Capture the cell that displays the provided text and extract its (x, y) central coordinate. 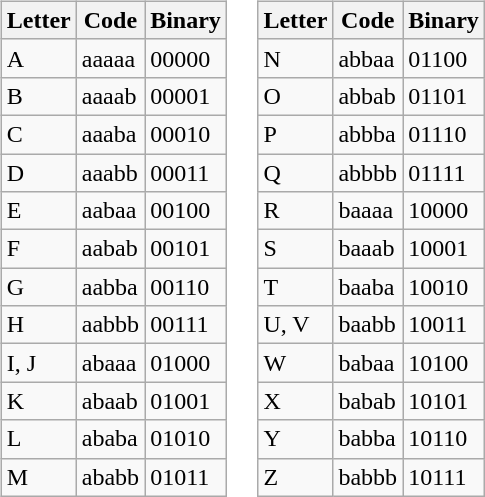
babba (368, 439)
01111 (444, 173)
babbb (368, 477)
10000 (444, 211)
G (38, 287)
E (38, 211)
H (38, 325)
abaaa (110, 363)
M (38, 477)
babaa (368, 363)
A (38, 58)
W (296, 363)
ababb (110, 477)
01001 (186, 401)
00010 (186, 134)
aaaba (110, 134)
aaaaa (110, 58)
01100 (444, 58)
U, V (296, 325)
abbbb (368, 173)
K (38, 401)
aabab (110, 249)
01010 (186, 439)
Q (296, 173)
01000 (186, 363)
10110 (444, 439)
aabbb (110, 325)
Y (296, 439)
10001 (444, 249)
00011 (186, 173)
00001 (186, 96)
01110 (444, 134)
L (38, 439)
O (296, 96)
P (296, 134)
10101 (444, 401)
00111 (186, 325)
aaaab (110, 96)
01011 (186, 477)
baaba (368, 287)
baabb (368, 325)
10100 (444, 363)
10010 (444, 287)
R (296, 211)
00000 (186, 58)
baaab (368, 249)
X (296, 401)
I, J (38, 363)
00100 (186, 211)
N (296, 58)
F (38, 249)
babab (368, 401)
aaabb (110, 173)
01101 (444, 96)
ababa (110, 439)
00101 (186, 249)
10111 (444, 477)
B (38, 96)
abbaa (368, 58)
10011 (444, 325)
abbba (368, 134)
abbab (368, 96)
T (296, 287)
aabba (110, 287)
S (296, 249)
00110 (186, 287)
baaaa (368, 211)
abaab (110, 401)
Z (296, 477)
aabaa (110, 211)
D (38, 173)
C (38, 134)
